Scan for the cell matching the given text and deliver its (x, y) coordinate at center. 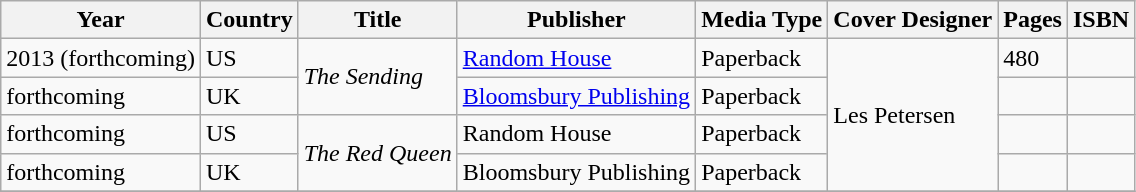
The Red Queen (378, 153)
Les Petersen (913, 115)
The Sending (378, 77)
Cover Designer (913, 20)
ISBN (1100, 20)
Media Type (762, 20)
480 (1033, 58)
Year (101, 20)
Title (378, 20)
Country (249, 20)
Pages (1033, 20)
Publisher (576, 20)
2013 (forthcoming) (101, 58)
